Pinpoint the cell where the given text exists, returning its (X, Y) midpoint coordinate. 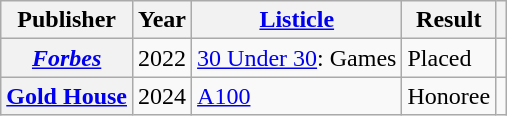
2024 (162, 96)
2022 (162, 58)
Honoree (449, 96)
Listicle (297, 20)
30 Under 30: Games (297, 58)
Forbes (67, 58)
A100 (297, 96)
Year (162, 20)
Placed (449, 58)
Publisher (67, 20)
Gold House (67, 96)
Result (449, 20)
